Pinpoint the cell where the given text exists, returning its (x, y) midpoint coordinate. 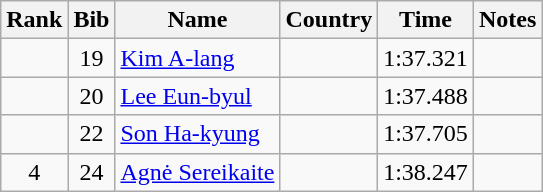
Country (329, 20)
1:37.321 (426, 58)
20 (92, 96)
1:38.247 (426, 172)
19 (92, 58)
Agnė Sereikaite (198, 172)
Lee Eun-byul (198, 96)
Rank (34, 20)
Name (198, 20)
Son Ha-kyung (198, 134)
1:37.488 (426, 96)
Notes (507, 20)
Time (426, 20)
4 (34, 172)
24 (92, 172)
1:37.705 (426, 134)
Bib (92, 20)
Kim A-lang (198, 58)
22 (92, 134)
